Identify which cell holds the provided text, then report its [X, Y] central coordinate. 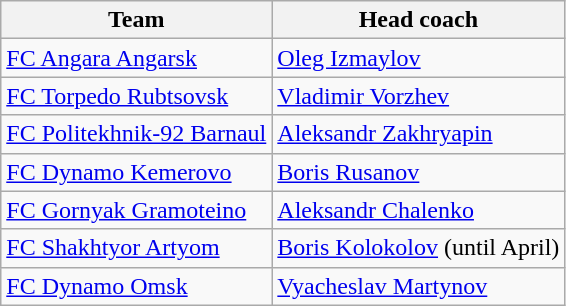
FC Gornyak Gramoteino [136, 210]
Oleg Izmaylov [418, 58]
Aleksandr Chalenko [418, 210]
Boris Kolokolov (until April) [418, 248]
Aleksandr Zakhryapin [418, 134]
FC Dynamo Omsk [136, 286]
Team [136, 20]
FC Angara Angarsk [136, 58]
FC Shakhtyor Artyom [136, 248]
Boris Rusanov [418, 172]
FC Dynamo Kemerovo [136, 172]
Head coach [418, 20]
Vyacheslav Martynov [418, 286]
Vladimir Vorzhev [418, 96]
FC Politekhnik-92 Barnaul [136, 134]
FC Torpedo Rubtsovsk [136, 96]
